Scan for the cell matching the given text and deliver its (X, Y) coordinate at center. 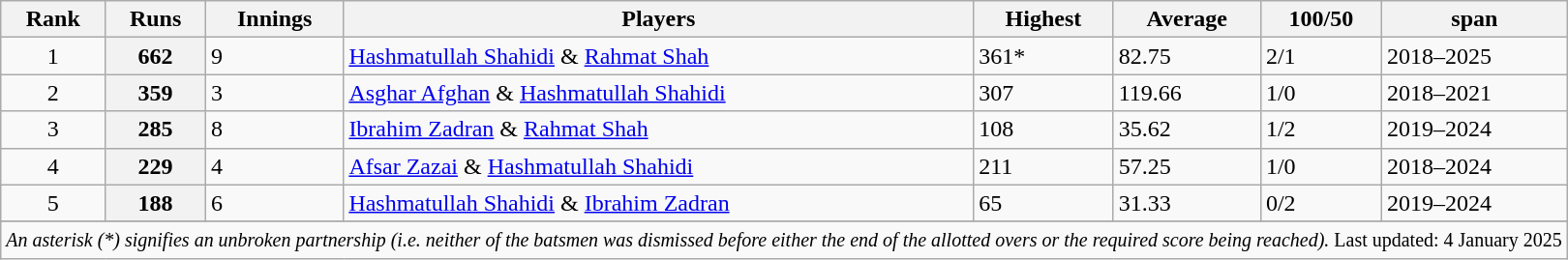
2018–2021 (1475, 93)
57.25 (1187, 166)
2018–2025 (1475, 56)
31.33 (1187, 203)
span (1475, 19)
229 (156, 166)
35.62 (1187, 130)
Hashmatullah Shahidi & Ibrahim Zadran (658, 203)
2 (53, 93)
6 (274, 203)
2/1 (1320, 56)
Average (1187, 19)
119.66 (1187, 93)
9 (274, 56)
188 (156, 203)
211 (1043, 166)
1 (53, 56)
5 (53, 203)
100/50 (1320, 19)
108 (1043, 130)
8 (274, 130)
Ibrahim Zadran & Rahmat Shah (658, 130)
1/2 (1320, 130)
307 (1043, 93)
Runs (156, 19)
285 (156, 130)
Afsar Zazai & Hashmatullah Shahidi (658, 166)
Highest (1043, 19)
0/2 (1320, 203)
361* (1043, 56)
Innings (274, 19)
82.75 (1187, 56)
Rank (53, 19)
65 (1043, 203)
Asghar Afghan & Hashmatullah Shahidi (658, 93)
662 (156, 56)
2018–2024 (1475, 166)
Players (658, 19)
359 (156, 93)
Hashmatullah Shahidi & Rahmat Shah (658, 56)
